Find where the given text appears and provide that cell's center as [x, y] coordinate. 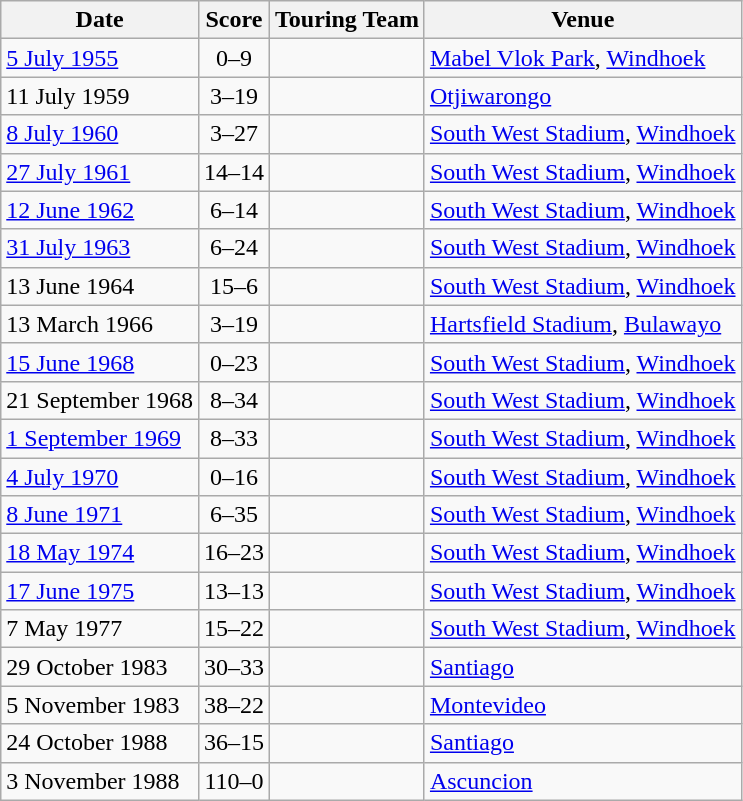
12 June 1962 [100, 210]
8 June 1971 [100, 515]
Ascuncion [582, 781]
16–23 [234, 553]
13 June 1964 [100, 286]
30–33 [234, 667]
Date [100, 20]
36–15 [234, 743]
0–23 [234, 362]
Score [234, 20]
Otjiwarongo [582, 96]
Venue [582, 20]
13–13 [234, 591]
8 July 1960 [100, 134]
21 September 1968 [100, 400]
18 May 1974 [100, 553]
0–9 [234, 58]
Hartsfield Stadium, Bulawayo [582, 324]
5 November 1983 [100, 705]
3 November 1988 [100, 781]
15–6 [234, 286]
27 July 1961 [100, 172]
15–22 [234, 629]
11 July 1959 [100, 96]
24 October 1988 [100, 743]
110–0 [234, 781]
13 March 1966 [100, 324]
Touring Team [348, 20]
4 July 1970 [100, 477]
1 September 1969 [100, 438]
7 May 1977 [100, 629]
6–24 [234, 248]
17 June 1975 [100, 591]
14–14 [234, 172]
0–16 [234, 477]
31 July 1963 [100, 248]
3–27 [234, 134]
Mabel Vlok Park, Windhoek [582, 58]
5 July 1955 [100, 58]
29 October 1983 [100, 667]
Montevideo [582, 705]
6–14 [234, 210]
38–22 [234, 705]
15 June 1968 [100, 362]
8–33 [234, 438]
8–34 [234, 400]
6–35 [234, 515]
